Locate the cell with the specified text and output its (X, Y) center coordinate. 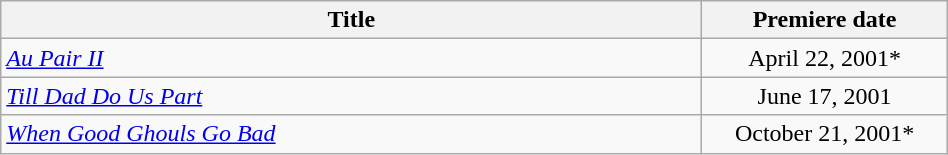
Title (352, 20)
Au Pair II (352, 58)
Premiere date (824, 20)
When Good Ghouls Go Bad (352, 134)
Till Dad Do Us Part (352, 96)
October 21, 2001* (824, 134)
June 17, 2001 (824, 96)
April 22, 2001* (824, 58)
